Identify which cell holds the provided text, then report its (x, y) central coordinate. 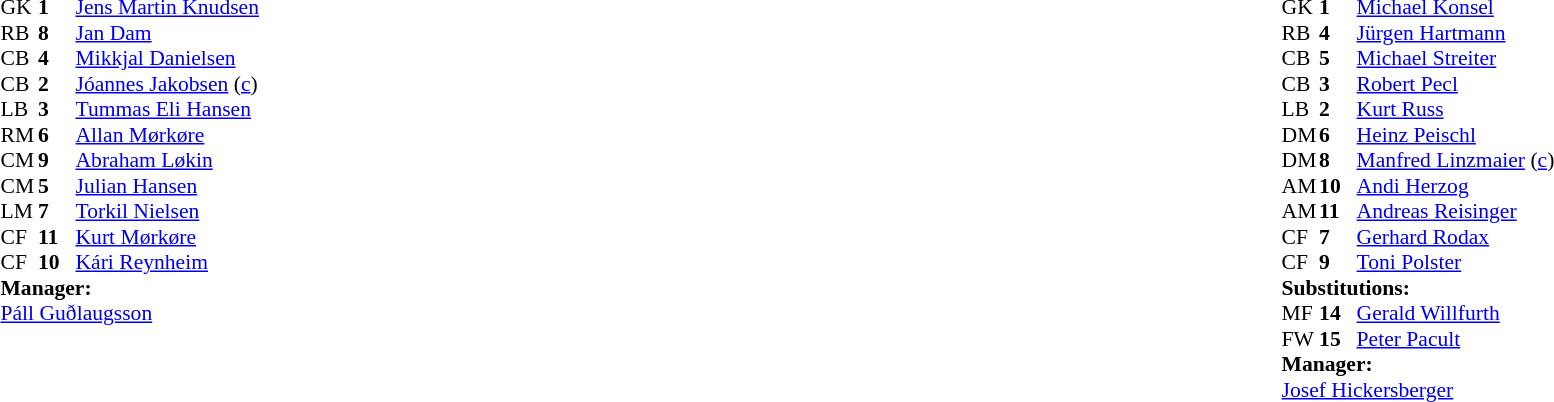
Kári Reynheim (168, 263)
15 (1338, 339)
Jóannes Jakobsen (c) (168, 84)
FW (1301, 339)
14 (1338, 313)
Julian Hansen (168, 186)
Kurt Mørkøre (168, 237)
Mikkjal Danielsen (168, 59)
Jan Dam (168, 33)
RM (19, 135)
Páll Guðlaugsson (129, 313)
Tummas Eli Hansen (168, 109)
MF (1301, 313)
Manager: (129, 288)
Abraham Løkin (168, 161)
LM (19, 211)
Torkil Nielsen (168, 211)
Allan Mørkøre (168, 135)
